Capture the cell that displays the provided text and extract its [X, Y] central coordinate. 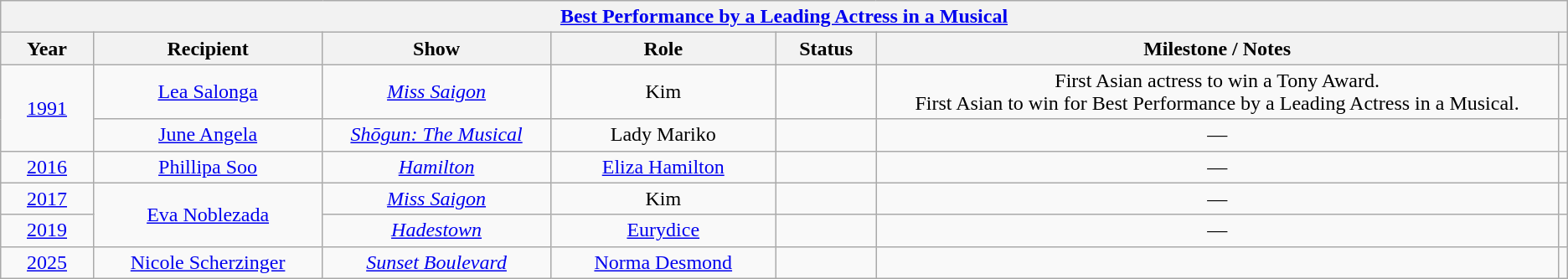
Shōgun: The Musical [436, 135]
Role [663, 49]
Milestone / Notes [1217, 49]
Best Performance by a Leading Actress in a Musical [784, 17]
2025 [47, 262]
Status [826, 49]
1991 [47, 107]
Norma Desmond [663, 262]
2019 [47, 230]
Show [436, 49]
Hadestown [436, 230]
Year [47, 49]
Hamilton [436, 167]
Recipient [208, 49]
First Asian actress to win a Tony Award.First Asian to win for Best Performance by a Leading Actress in a Musical. [1217, 92]
Lady Mariko [663, 135]
Eva Noblezada [208, 214]
Eliza Hamilton [663, 167]
Sunset Boulevard [436, 262]
Phillipa Soo [208, 167]
2017 [47, 199]
Nicole Scherzinger [208, 262]
June Angela [208, 135]
Eurydice [663, 230]
2016 [47, 167]
Lea Salonga [208, 92]
